Extract the (x, y) coordinate from the center of the cell holding the provided text.  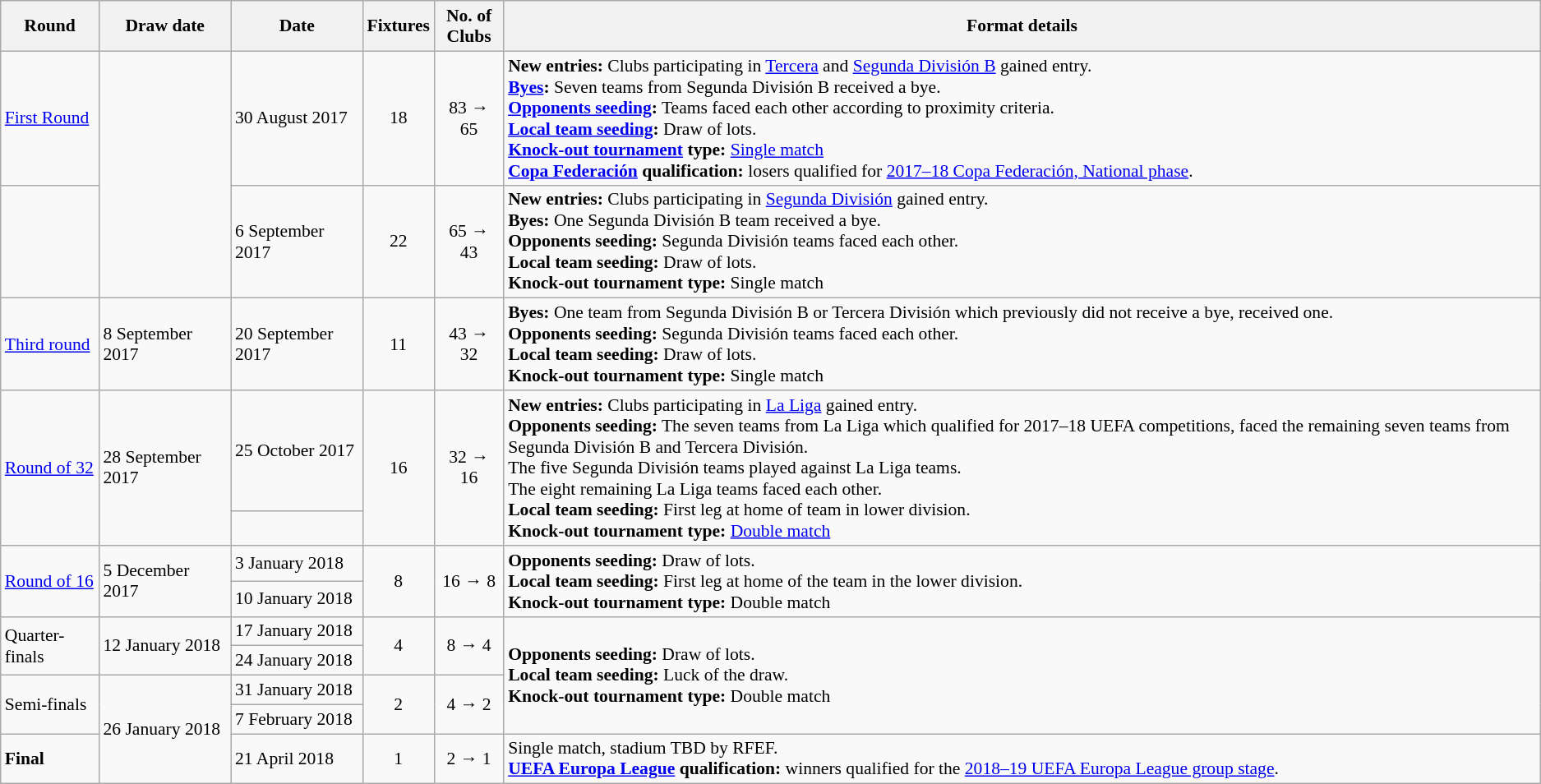
32 → 16 (468, 468)
2 → 1 (468, 759)
28 September 2017 (164, 468)
7 February 2018 (298, 719)
Date (298, 26)
43 → 32 (468, 344)
4 → 2 (468, 705)
22 (399, 242)
6 September 2017 (298, 242)
Semi-finals (50, 705)
Draw date (164, 26)
Third round (50, 344)
5 December 2017 (164, 582)
12 January 2018 (164, 646)
1 (399, 759)
30 August 2017 (298, 118)
25 October 2017 (298, 450)
31 January 2018 (298, 690)
24 January 2018 (298, 661)
3 January 2018 (298, 564)
4 (399, 646)
83 → 65 (468, 118)
16 → 8 (468, 582)
8 → 4 (468, 646)
First Round (50, 118)
Single match, stadium TBD by RFEF.UEFA Europa League qualification: winners qualified for the 2018–19 UEFA Europa League group stage. (1022, 759)
Final (50, 759)
21 April 2018 (298, 759)
Opponents seeding: Draw of lots.Local team seeding: First leg at home of the team in the lower division.Knock-out tournament type: Double match (1022, 582)
20 September 2017 (298, 344)
Round of 16 (50, 582)
Quarter-finals (50, 646)
No. of Clubs (468, 26)
Fixtures (399, 26)
Format details (1022, 26)
Round of 32 (50, 468)
18 (399, 118)
65 → 43 (468, 242)
8 September 2017 (164, 344)
26 January 2018 (164, 730)
17 January 2018 (298, 631)
11 (399, 344)
Opponents seeding: Draw of lots.Local team seeding: Luck of the draw.Knock-out tournament type: Double match (1022, 675)
10 January 2018 (298, 598)
2 (399, 705)
16 (399, 468)
Round (50, 26)
8 (399, 582)
